Locate the cell with the specified text and output its (X, Y) center coordinate. 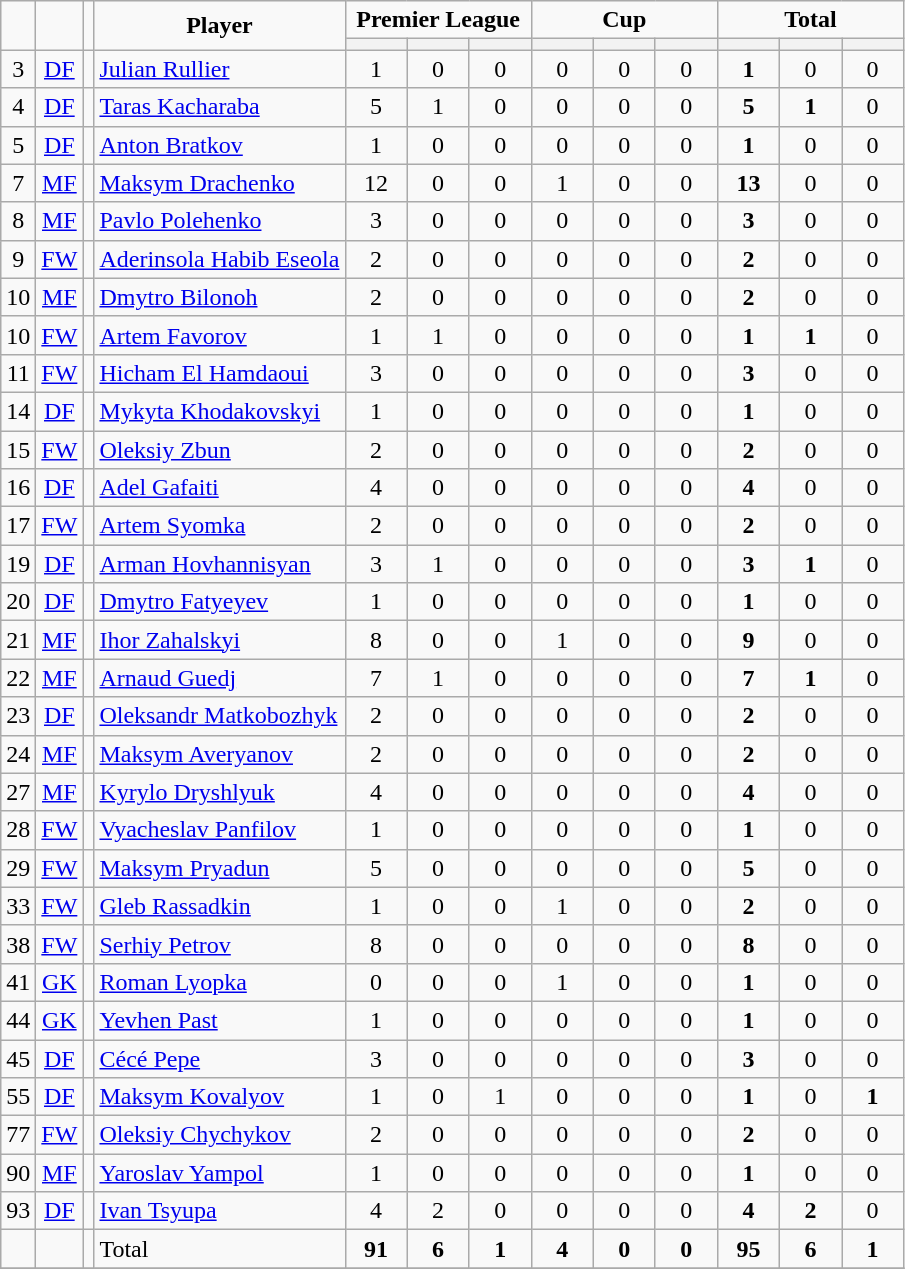
33 (18, 906)
Maksym Averyanov (220, 754)
Mykyta Khodakovskyi (220, 411)
93 (18, 1211)
55 (18, 1097)
Aderinsola Habib Eseola (220, 259)
24 (18, 754)
Ivan Tsyupa (220, 1211)
27 (18, 792)
Dmytro Fatyeyev (220, 602)
Gleb Rassadkin (220, 906)
22 (18, 678)
Dmytro Bilonoh (220, 297)
Arman Hovhannisyan (220, 564)
16 (18, 488)
12 (376, 183)
Serhiy Petrov (220, 944)
21 (18, 640)
20 (18, 602)
Oleksandr Matkobozhyk (220, 716)
Vyacheslav Panfilov (220, 830)
Artem Favorov (220, 335)
Cup (624, 20)
Pavlo Polehenko (220, 221)
23 (18, 716)
38 (18, 944)
Maksym Kovalyov (220, 1097)
45 (18, 1059)
Maksym Drachenko (220, 183)
17 (18, 526)
28 (18, 830)
Arnaud Guedj (220, 678)
Cécé Pepe (220, 1059)
19 (18, 564)
11 (18, 373)
Adel Gafaiti (220, 488)
15 (18, 449)
Artem Syomka (220, 526)
Premier League (438, 20)
91 (376, 1249)
Anton Bratkov (220, 145)
95 (748, 1249)
14 (18, 411)
Kyrylo Dryshlyuk (220, 792)
Hicham El Hamdaoui (220, 373)
29 (18, 868)
77 (18, 1135)
Yaroslav Yampol (220, 1173)
Ihor Zahalskyi (220, 640)
Player (220, 26)
Maksym Pryadun (220, 868)
Taras Kacharaba (220, 107)
41 (18, 982)
13 (748, 183)
90 (18, 1173)
Oleksiy Zbun (220, 449)
Yevhen Past (220, 1020)
44 (18, 1020)
Julian Rullier (220, 69)
Oleksiy Chychykov (220, 1135)
Roman Lyopka (220, 982)
